Extract the [X, Y] coordinate from the center of the cell holding the provided text.  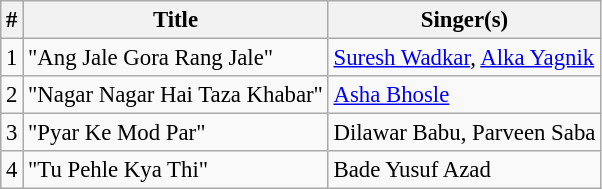
# [12, 20]
Singer(s) [464, 20]
2 [12, 95]
"Nagar Nagar Hai Taza Khabar" [176, 95]
4 [12, 170]
Dilawar Babu, Parveen Saba [464, 133]
3 [12, 133]
1 [12, 58]
Suresh Wadkar, Alka Yagnik [464, 58]
Title [176, 20]
Bade Yusuf Azad [464, 170]
"Pyar Ke Mod Par" [176, 133]
"Ang Jale Gora Rang Jale" [176, 58]
Asha Bhosle [464, 95]
"Tu Pehle Kya Thi" [176, 170]
